Return (X, Y) of the center of cell containing provided text 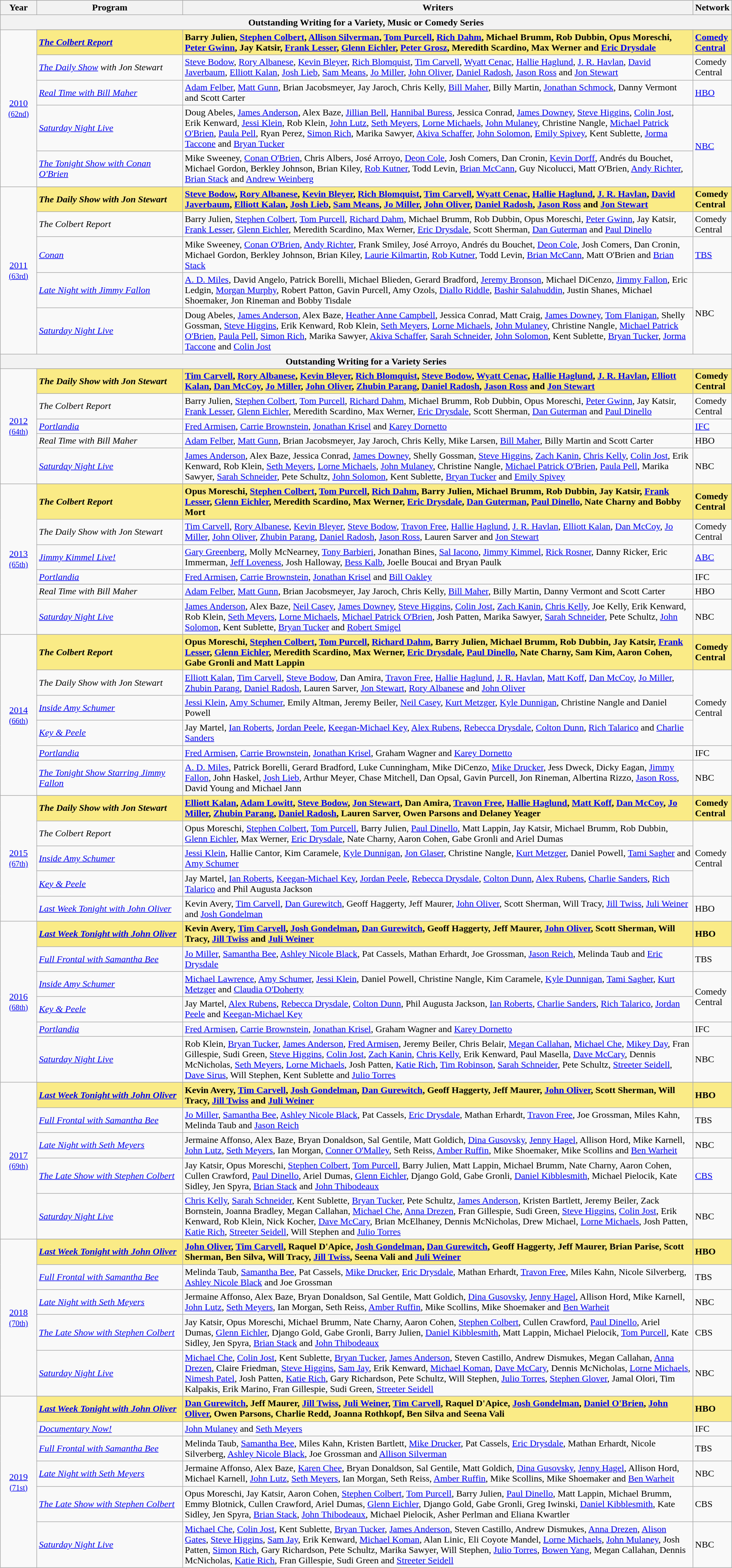
Documentary Now! (110, 1429)
Adam Felber, Matt Gunn, Brian Jacobsmeyer, Jay Jaroch, Chris Kelly, Bill Maher, Billy Martin, Danny Vermont and Scott Carter (438, 592)
Adam Felber, Matt Gunn, Brian Jacobsmeyer, Jay Jaroch, Chris Kelly, Bill Maher, Billy Martin, Jonathan Schmock, Danny Vermont and Scott Carter (438, 93)
Writers (438, 8)
John Mulaney and Seth Meyers (438, 1429)
ABC (712, 557)
Jessi Klein, Amy Schumer, Emily Altman, Jeremy Beiler, Neil Casey, Kurt Metzger, Kyle Dunnigan, Christine Nangle and Daniel Powell (438, 707)
Jay Martel, Ian Roberts, Jordan Peele, Keegan-Michael Key, Alex Rubens, Rebecca Drysdale, Colton Dunn, Rich Talarico and Charlie Sanders (438, 733)
2013(65th) (19, 559)
Jimmy Kimmel Live! (110, 557)
Outstanding Writing for a Variety Series (366, 361)
2014(66th) (19, 715)
2015(67th) (19, 859)
The Tonight Show with Conan O'Brien (110, 169)
Year (19, 8)
2019(71st) (19, 1482)
Fred Armisen, Carrie Brownstein, Jonathan Krisel and Karey Dornetto (438, 426)
Late Night with Jimmy Fallon (110, 290)
Outstanding Writing for a Variety, Music or Comedy Series (366, 22)
Conan (110, 254)
The Tonight Show Starring Jimmy Fallon (110, 778)
2017(69th) (19, 1161)
2016(68th) (19, 1002)
Jessi Klein, Hallie Cantor, Kim Caramele, Kyle Dunnigan, Jon Glaser, Christine Nangle, Kurt Metzger, Daniel Powell, Tami Sagher and Amy Schumer (438, 859)
Fred Armisen, Carrie Brownstein, Jonathan Krisel and Bill Oakley (438, 577)
2012(64th) (19, 426)
2011(63rd) (19, 270)
Network (712, 8)
Jo Miller, Samantha Bee, Ashley Nicole Black, Pat Cassels, Mathan Erhardt, Joe Grossman, Jason Reich, Melinda Taub and Eric Drysdale (438, 959)
2010(62nd) (19, 108)
2018(70th) (19, 1318)
Adam Felber, Matt Gunn, Brian Jacobsmeyer, Jay Jaroch, Chris Kelly, Mike Larsen, Bill Maher, Billy Martin and Scott Carter (438, 441)
Program (110, 8)
